Find where the given text appears and provide that cell's center as [X, Y] coordinate. 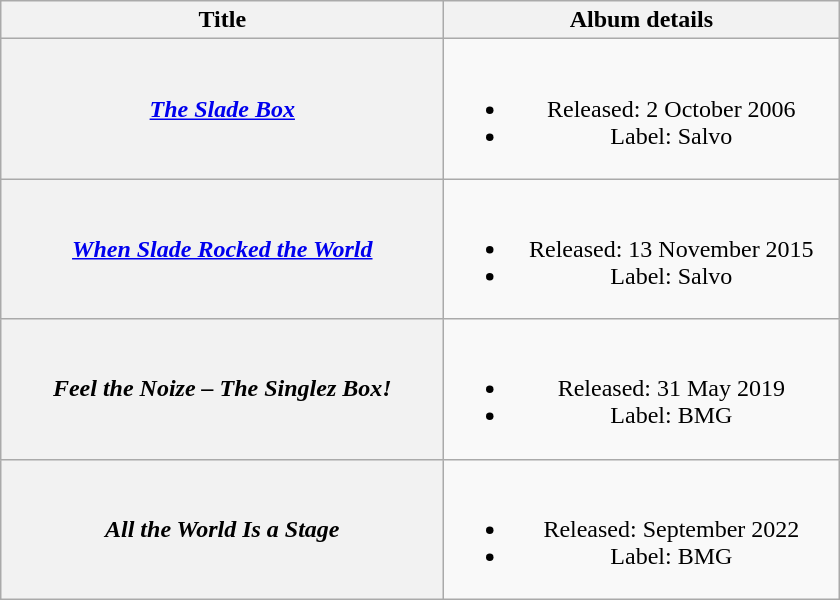
Released: September 2022Label: BMG [642, 529]
Released: 13 November 2015Label: Salvo [642, 249]
The Slade Box [222, 109]
All the World Is a Stage [222, 529]
Released: 2 October 2006Label: Salvo [642, 109]
Album details [642, 20]
Feel the Noize – The Singlez Box! [222, 389]
Released: 31 May 2019Label: BMG [642, 389]
When Slade Rocked the World [222, 249]
Title [222, 20]
